Identify which cell holds the provided text, then report its [x, y] central coordinate. 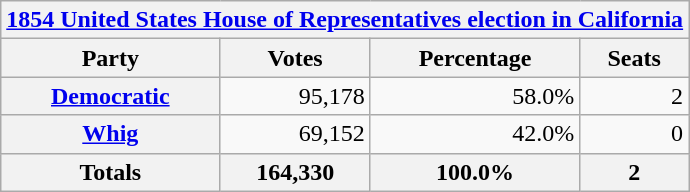
164,330 [296, 172]
Votes [296, 58]
Democratic [110, 96]
Totals [110, 172]
Seats [634, 58]
95,178 [296, 96]
1854 United States House of Representatives election in California [345, 20]
0 [634, 134]
Party [110, 58]
Whig [110, 134]
100.0% [474, 172]
69,152 [296, 134]
42.0% [474, 134]
Percentage [474, 58]
58.0% [474, 96]
